Detect which cell encompasses the target text, then output its (X, Y) center coordinate. 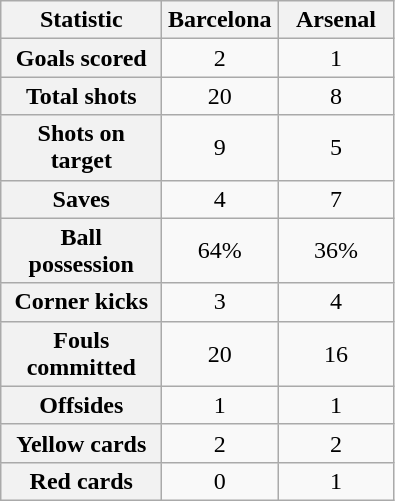
0 (220, 481)
Ball possession (82, 250)
Fouls committed (82, 354)
8 (336, 96)
Goals scored (82, 58)
9 (220, 148)
Statistic (82, 20)
Barcelona (220, 20)
Offsides (82, 405)
64% (220, 250)
16 (336, 354)
5 (336, 148)
36% (336, 250)
Saves (82, 199)
Red cards (82, 481)
Arsenal (336, 20)
Corner kicks (82, 302)
7 (336, 199)
Total shots (82, 96)
Shots on target (82, 148)
3 (220, 302)
Yellow cards (82, 443)
